Find where the given text appears and provide that cell's center as (x, y) coordinate. 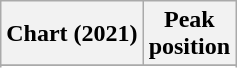
Chart (2021) (72, 34)
Peakposition (189, 34)
